Find where the given text appears and provide that cell's center as [x, y] coordinate. 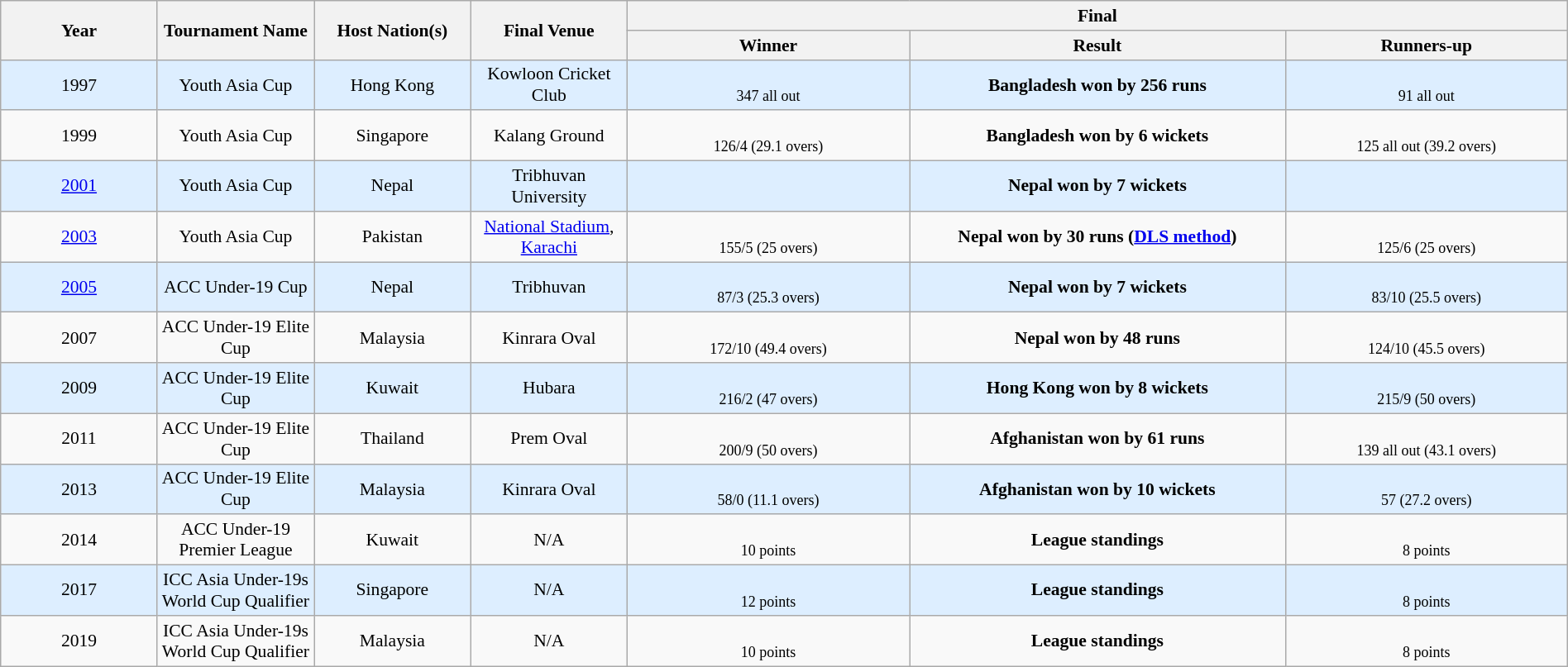
216/2 (47 overs) [769, 388]
Thailand [392, 438]
125 all out (39.2 overs) [1426, 136]
87/3 (25.3 overs) [769, 288]
Pakistan [392, 236]
83/10 (25.5 overs) [1426, 288]
Hong Kong [392, 84]
Tribhuvan [549, 288]
Runners-up [1426, 45]
215/9 (50 overs) [1426, 388]
Bangladesh won by 256 runs [1098, 84]
1999 [79, 136]
172/10 (49.4 overs) [769, 337]
91 all out [1426, 84]
ACC Under-19 Cup [235, 288]
Hubara [549, 388]
ACC Under-19 Premier League [235, 541]
2003 [79, 236]
12 points [769, 590]
Prem Oval [549, 438]
125/6 (25 overs) [1426, 236]
1997 [79, 84]
2007 [79, 337]
Afghanistan won by 10 wickets [1098, 489]
Nepal won by 30 runs (DLS method) [1098, 236]
Hong Kong won by 8 wickets [1098, 388]
58/0 (11.1 overs) [769, 489]
200/9 (50 overs) [769, 438]
2011 [79, 438]
Result [1098, 45]
Winner [769, 45]
347 all out [769, 84]
124/10 (45.5 overs) [1426, 337]
57 (27.2 overs) [1426, 489]
Afghanistan won by 61 runs [1098, 438]
Nepal won by 48 runs [1098, 337]
139 all out (43.1 overs) [1426, 438]
126/4 (29.1 overs) [769, 136]
Final [1098, 16]
2005 [79, 288]
2014 [79, 541]
National Stadium,Karachi [549, 236]
2001 [79, 187]
2017 [79, 590]
Bangladesh won by 6 wickets [1098, 136]
Tribhuvan University [549, 187]
2013 [79, 489]
155/5 (25 overs) [769, 236]
Kowloon Cricket Club [549, 84]
Tournament Name [235, 30]
Final Venue [549, 30]
2009 [79, 388]
Kalang Ground [549, 136]
Host Nation(s) [392, 30]
Year [79, 30]
2019 [79, 641]
